Provide the (x, y) coordinate of the cell's center where the given text is located.  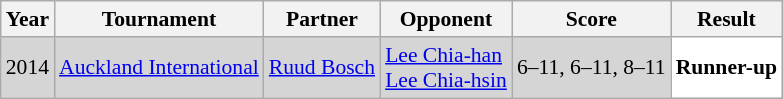
Opponent (446, 19)
2014 (28, 68)
Auckland International (159, 68)
Year (28, 19)
Ruud Bosch (322, 68)
6–11, 6–11, 8–11 (592, 68)
Result (726, 19)
Score (592, 19)
Tournament (159, 19)
Partner (322, 19)
Runner-up (726, 68)
Lee Chia-han Lee Chia-hsin (446, 68)
